For the text-containing cell, return its midpoint in (X, Y) coordinate format. 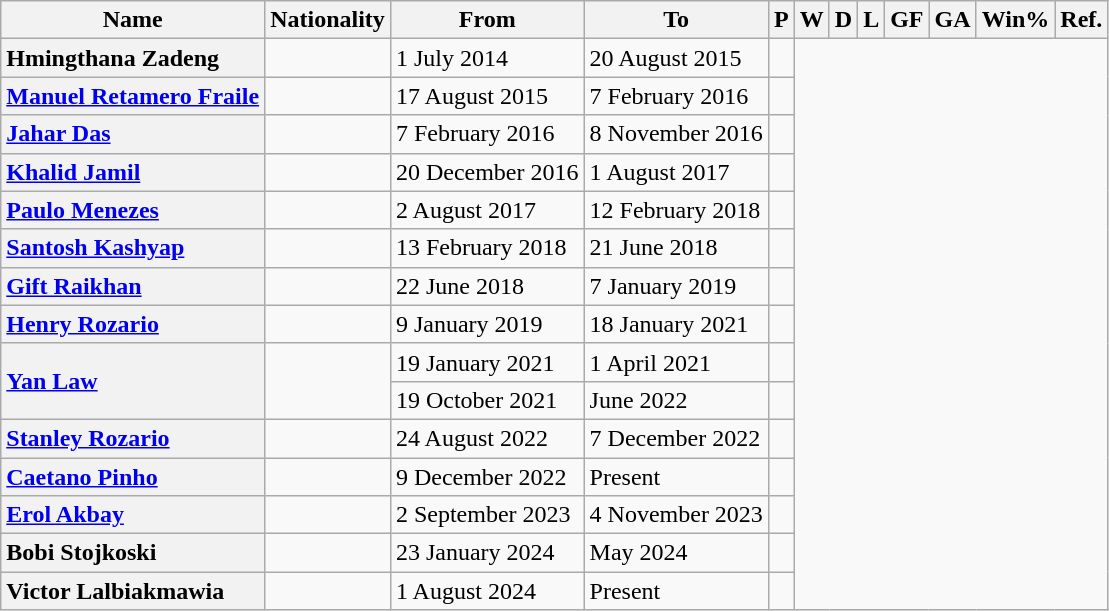
Jahar Das (133, 134)
Manuel Retamero Fraile (133, 96)
12 February 2018 (676, 210)
Name (133, 20)
D (843, 20)
Nationality (328, 20)
22 June 2018 (487, 286)
2 September 2023 (487, 515)
9 December 2022 (487, 477)
GF (907, 20)
L (872, 20)
Hmingthana Zadeng (133, 58)
19 October 2021 (487, 400)
17 August 2015 (487, 96)
4 November 2023 (676, 515)
18 January 2021 (676, 324)
20 December 2016 (487, 172)
Bobi Stojkoski (133, 553)
Win% (1016, 20)
7 January 2019 (676, 286)
W (812, 20)
21 June 2018 (676, 248)
P (781, 20)
Erol Akbay (133, 515)
May 2024 (676, 553)
June 2022 (676, 400)
Victor Lalbiakmawia (133, 591)
Ref. (1082, 20)
To (676, 20)
1 July 2014 (487, 58)
1 August 2024 (487, 591)
Henry Rozario (133, 324)
Gift Raikhan (133, 286)
Santosh Kashyap (133, 248)
8 November 2016 (676, 134)
1 April 2021 (676, 362)
Yan Law (133, 381)
Paulo Menezes (133, 210)
GA (952, 20)
1 August 2017 (676, 172)
23 January 2024 (487, 553)
2 August 2017 (487, 210)
20 August 2015 (676, 58)
9 January 2019 (487, 324)
From (487, 20)
Stanley Rozario (133, 438)
Caetano Pinho (133, 477)
Khalid Jamil (133, 172)
7 December 2022 (676, 438)
24 August 2022 (487, 438)
13 February 2018 (487, 248)
19 January 2021 (487, 362)
